Extract the (x, y) coordinate from the center of the cell holding the provided text.  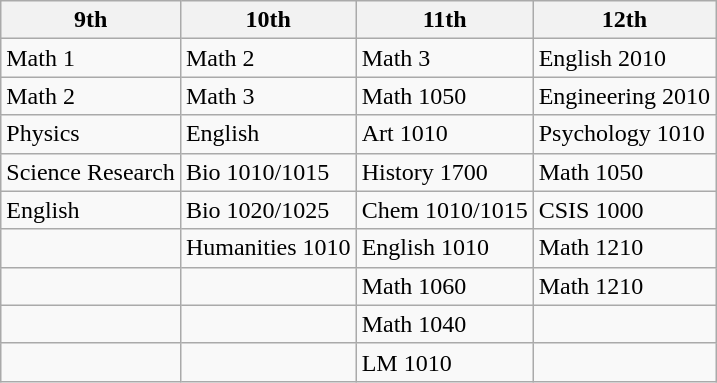
11th (444, 20)
Art 1010 (444, 134)
History 1700 (444, 172)
Bio 1010/1015 (268, 172)
CSIS 1000 (624, 210)
9th (91, 20)
LM 1010 (444, 362)
English 2010 (624, 58)
Engineering 2010 (624, 96)
Math 1040 (444, 324)
Bio 1020/1025 (268, 210)
Psychology 1010 (624, 134)
Math 1 (91, 58)
Humanities 1010 (268, 248)
Math 1060 (444, 286)
12th (624, 20)
Physics (91, 134)
10th (268, 20)
Science Research (91, 172)
Chem 1010/1015 (444, 210)
English 1010 (444, 248)
